Find where the given text appears and provide that cell's center as [x, y] coordinate. 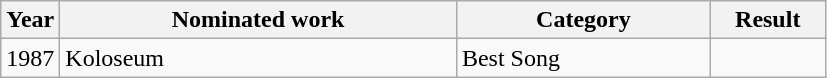
Year [30, 20]
Result [768, 20]
Nominated work [258, 20]
Best Song [583, 58]
Koloseum [258, 58]
1987 [30, 58]
Category [583, 20]
